Detect which cell encompasses the target text, then output its (X, Y) center coordinate. 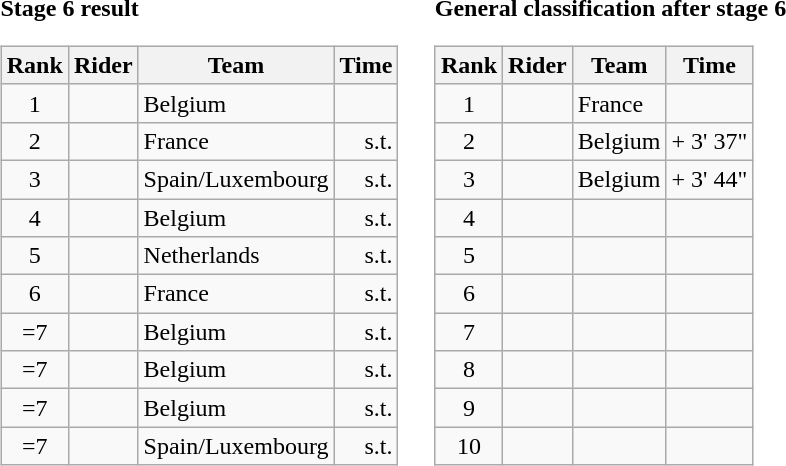
10 (468, 446)
8 (468, 370)
+ 3' 44" (710, 179)
9 (468, 408)
7 (468, 332)
Netherlands (236, 256)
+ 3' 37" (710, 141)
